From the cell containing the given text, extract its center point as (x, y) coordinate. 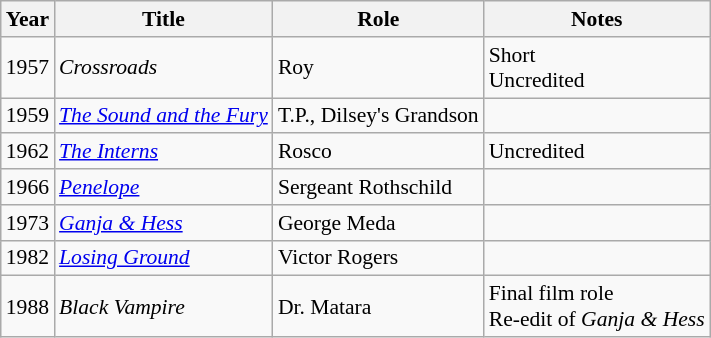
1973 (28, 223)
T.P., Dilsey's Grandson (378, 116)
Penelope (164, 187)
Final film roleRe-edit of Ganja & Hess (597, 306)
Title (164, 19)
1988 (28, 306)
Losing Ground (164, 258)
Uncredited (597, 152)
Victor Rogers (378, 258)
ShortUncredited (597, 68)
George Meda (378, 223)
Black Vampire (164, 306)
The Interns (164, 152)
Dr. Matara (378, 306)
Rosco (378, 152)
Notes (597, 19)
1957 (28, 68)
Roy (378, 68)
1982 (28, 258)
Sergeant Rothschild (378, 187)
1959 (28, 116)
Crossroads (164, 68)
Ganja & Hess (164, 223)
Role (378, 19)
The Sound and the Fury (164, 116)
1962 (28, 152)
1966 (28, 187)
Year (28, 19)
